Capture the cell that displays the provided text and extract its (x, y) central coordinate. 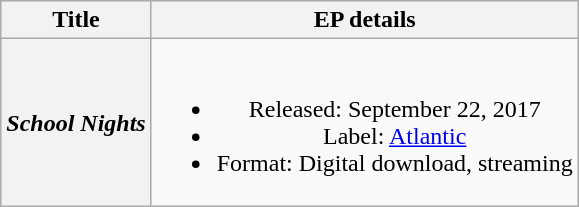
EP details (364, 20)
Released: September 22, 2017Label: AtlanticFormat: Digital download, streaming (364, 122)
School Nights (76, 122)
Title (76, 20)
